Locate the cell with the specified text and output its (x, y) center coordinate. 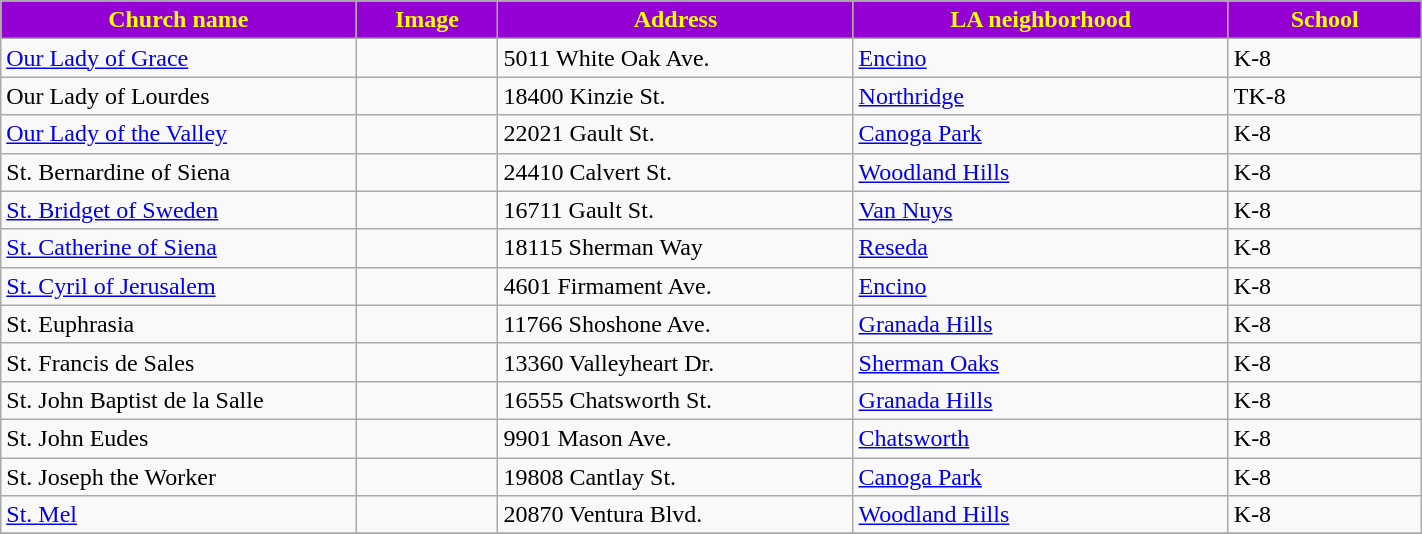
5011 White Oak Ave. (676, 58)
18400 Kinzie St. (676, 96)
St. Euphrasia (178, 324)
Van Nuys (1040, 210)
Northridge (1040, 96)
Reseda (1040, 248)
Sherman Oaks (1040, 362)
Image (427, 20)
St. Francis de Sales (178, 362)
St. Mel (178, 515)
St. Bernardine of Siena (178, 172)
Address (676, 20)
Our Lady of Grace (178, 58)
11766 Shoshone Ave. (676, 324)
Chatsworth (1040, 438)
St. John Baptist de la Salle (178, 400)
Our Lady of the Valley (178, 134)
St. Joseph the Worker (178, 477)
13360 Valleyheart Dr. (676, 362)
22021 Gault St. (676, 134)
16711 Gault St. (676, 210)
TK-8 (1324, 96)
School (1324, 20)
LA neighborhood (1040, 20)
St. Catherine of Siena (178, 248)
9901 Mason Ave. (676, 438)
18115 Sherman Way (676, 248)
19808 Cantlay St. (676, 477)
St. Cyril of Jerusalem (178, 286)
16555 Chatsworth St. (676, 400)
Our Lady of Lourdes (178, 96)
24410 Calvert St. (676, 172)
St. John Eudes (178, 438)
Church name (178, 20)
20870 Ventura Blvd. (676, 515)
4601 Firmament Ave. (676, 286)
St. Bridget of Sweden (178, 210)
